Scan for the cell matching the given text and deliver its [X, Y] coordinate at center. 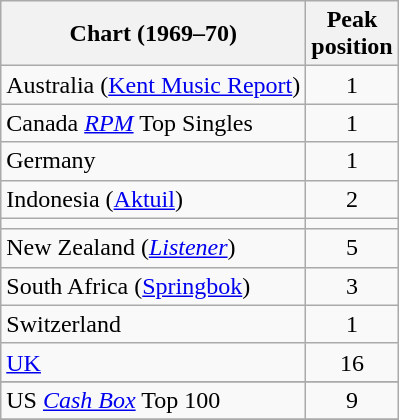
16 [352, 362]
Switzerland [154, 324]
Indonesia (Aktuil) [154, 199]
5 [352, 248]
Peakposition [352, 34]
US Cash Box Top 100 [154, 400]
UK [154, 362]
Canada RPM Top Singles [154, 123]
9 [352, 400]
New Zealand (Listener) [154, 248]
South Africa (Springbok) [154, 286]
Australia (Kent Music Report) [154, 85]
Chart (1969–70) [154, 34]
3 [352, 286]
2 [352, 199]
Germany [154, 161]
